Extract the [X, Y] coordinate from the center of the cell holding the provided text.  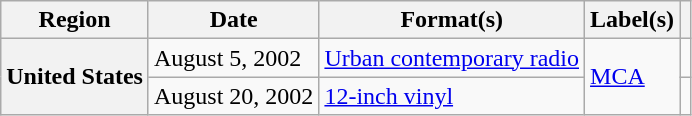
Label(s) [632, 20]
August 20, 2002 [233, 96]
Urban contemporary radio [452, 58]
August 5, 2002 [233, 58]
Format(s) [452, 20]
Date [233, 20]
Region [75, 20]
MCA [632, 77]
United States [75, 77]
12-inch vinyl [452, 96]
